Identify which cell holds the provided text, then report its (x, y) central coordinate. 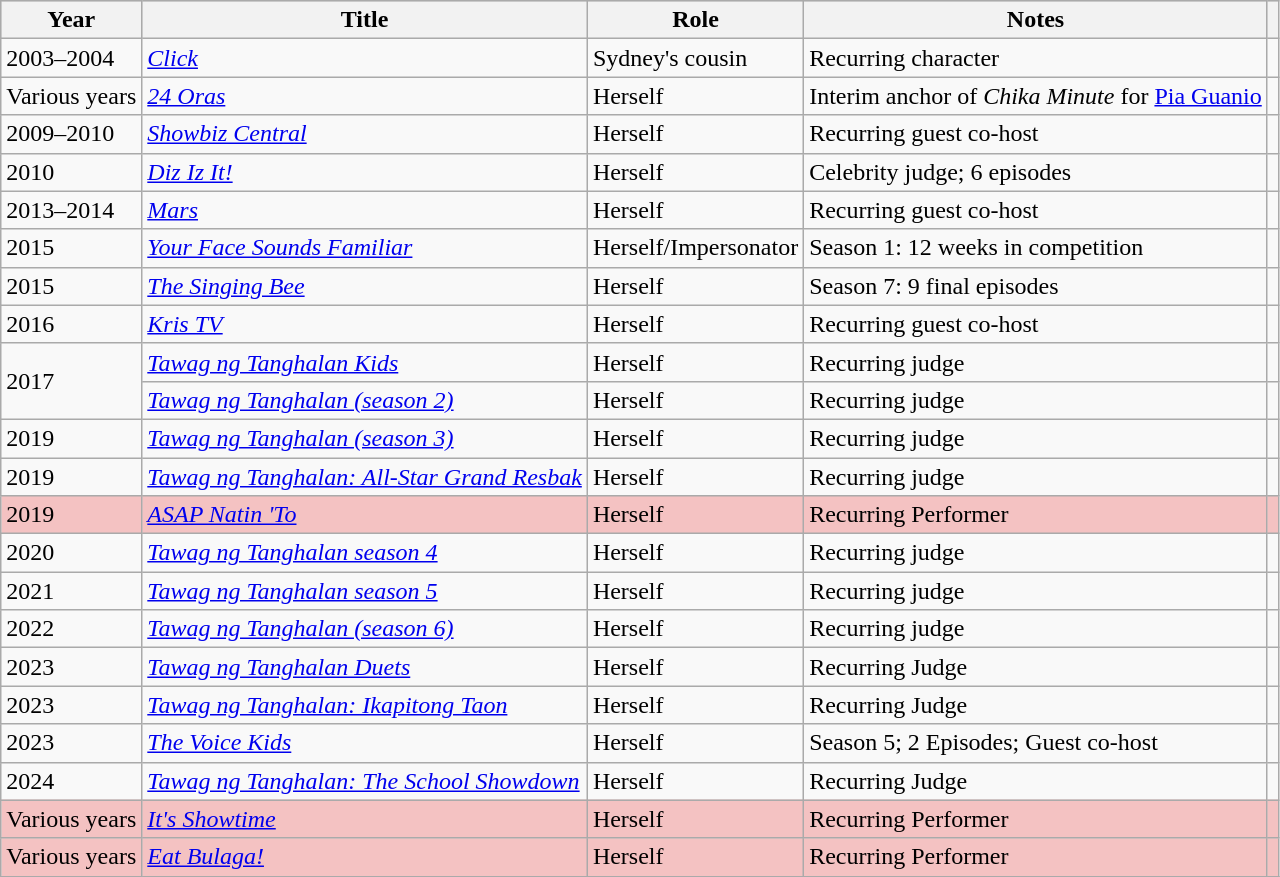
2003–2004 (72, 58)
Tawag ng Tanghalan Duets (365, 667)
Season 7: 9 final episodes (1036, 286)
Tawag ng Tanghalan season 5 (365, 591)
The Singing Bee (365, 286)
Interim anchor of Chika Minute for Pia Guanio (1036, 96)
Year (72, 20)
Herself/Impersonator (695, 248)
Tawag ng Tanghalan Kids (365, 362)
2021 (72, 591)
Recurring character (1036, 58)
2017 (72, 381)
Season 1: 12 weeks in competition (1036, 248)
2016 (72, 324)
Sydney's cousin (695, 58)
Your Face Sounds Familiar (365, 248)
Diz Iz It! (365, 172)
Tawag ng Tanghalan (season 3) (365, 438)
Kris TV (365, 324)
Showbiz Central (365, 134)
Season 5; 2 Episodes; Guest co-host (1036, 743)
Title (365, 20)
Tawag ng Tanghalan (season 6) (365, 629)
Eat Bulaga! (365, 857)
Tawag ng Tanghalan: The School Showdown (365, 781)
2009–2010 (72, 134)
Mars (365, 210)
The Voice Kids (365, 743)
2020 (72, 553)
Tawag ng Tanghalan (season 2) (365, 400)
Celebrity judge; 6 episodes (1036, 172)
Role (695, 20)
Tawag ng Tanghalan: All-Star Grand Resbak (365, 477)
Tawag ng Tanghalan: Ikapitong Taon (365, 705)
2022 (72, 629)
Click (365, 58)
2013–2014 (72, 210)
Tawag ng Tanghalan season 4 (365, 553)
It's Showtime (365, 819)
24 Oras (365, 96)
2010 (72, 172)
Notes (1036, 20)
2024 (72, 781)
ASAP Natin 'To (365, 515)
